Return [X, Y] of the center of cell containing provided text 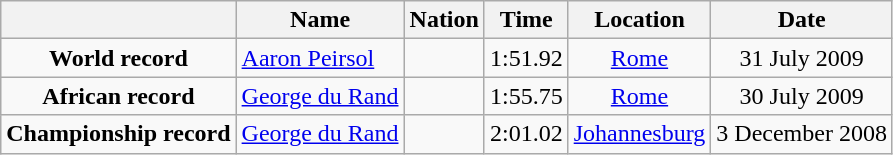
2:01.02 [526, 134]
31 July 2009 [802, 58]
African record [118, 96]
World record [118, 58]
Aaron Peirsol [320, 58]
Name [320, 20]
Date [802, 20]
Johannesburg [640, 134]
1:55.75 [526, 96]
3 December 2008 [802, 134]
Nation [444, 20]
1:51.92 [526, 58]
Time [526, 20]
Championship record [118, 134]
Location [640, 20]
30 July 2009 [802, 96]
